Identify which cell holds the provided text, then report its (X, Y) central coordinate. 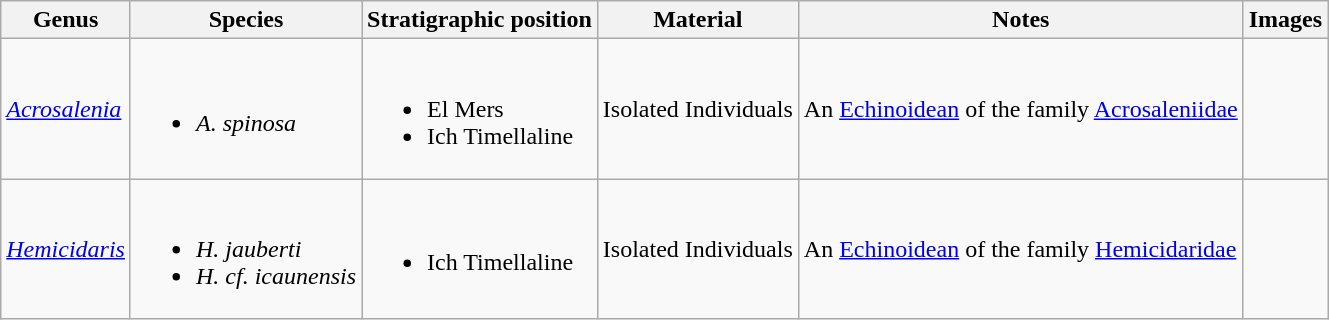
An Echinoidean of the family Acrosaleniidae (1020, 109)
Ich Timellaline (480, 249)
Stratigraphic position (480, 20)
Material (698, 20)
A. spinosa (246, 109)
Acrosalenia (66, 109)
An Echinoidean of the family Hemicidaridae (1020, 249)
Images (1285, 20)
El MersIch Timellaline (480, 109)
H. jaubertiH. cf. icaunensis (246, 249)
Notes (1020, 20)
Species (246, 20)
Hemicidaris (66, 249)
Genus (66, 20)
